Detect which cell encompasses the target text, then output its (X, Y) center coordinate. 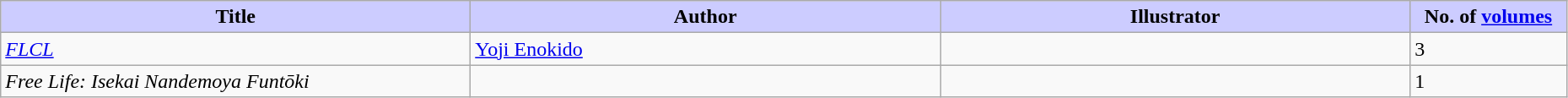
Title (236, 17)
FLCL (236, 49)
3 (1489, 49)
Illustrator (1176, 17)
Free Life: Isekai Nandemoya Funtōki (236, 81)
1 (1489, 81)
No. of volumes (1489, 17)
Author (705, 17)
Yoji Enokido (705, 49)
